Find where the given text appears and provide that cell's center as [X, Y] coordinate. 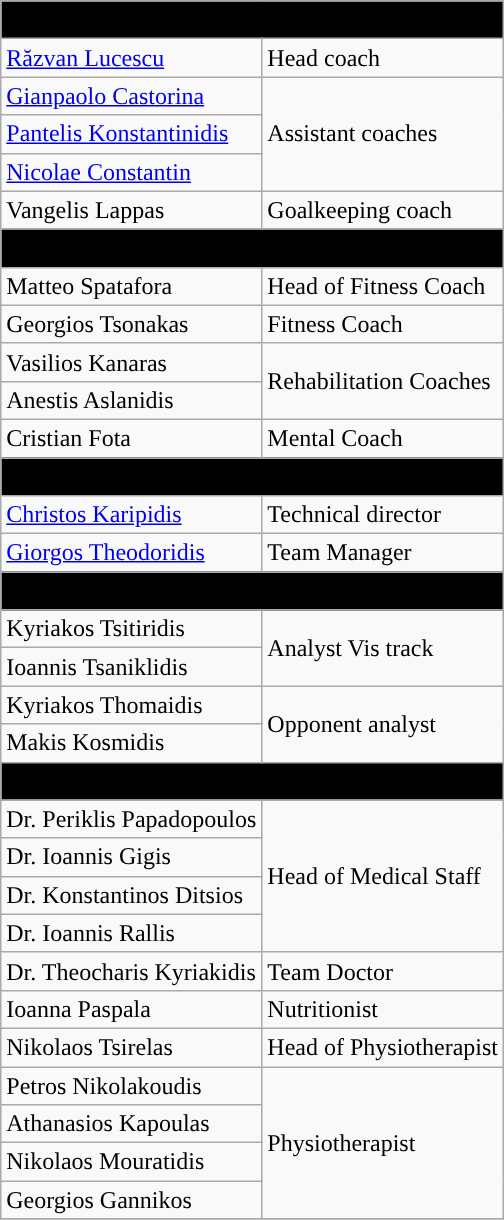
Mental Coach [383, 438]
Kyriakos Thomaidis [132, 705]
Giorgos Theodoridis [132, 553]
Petros Nikolakoudis [132, 1085]
Dr. Theocharis Kyriakidis [132, 971]
Opponent analyst [383, 724]
Nicolae Constantin [132, 172]
Vangelis Lappas [132, 210]
Georgios Tsonakas [132, 324]
Nikolaos Mouratidis [132, 1162]
Head of Fitness Coach [383, 286]
Răzvan Lucescu [132, 58]
Fitness Coach [383, 324]
Team Doctor [383, 971]
Medical department [252, 781]
Nutritionist [383, 1009]
Ioannis Tsaniklidis [132, 667]
Fitness coaches [252, 248]
Athanasios Kapoulas [132, 1124]
Dr. Ioannis Gigis [132, 857]
Pantelis Konstantinidis [132, 134]
Cristian Fota [132, 438]
Head of Physiotherapist [383, 1047]
Georgios Gannikos [132, 1200]
Goalkeeping coach [383, 210]
Rehabilitation Coaches [383, 381]
Makis Kosmidis [132, 743]
Dr. Ioannis Rallis [132, 933]
Team Manager [383, 553]
Technical director [383, 515]
Kyriakos Tsitiridis [132, 629]
Christos Karipidis [132, 515]
Analyst department|- [252, 591]
Anestis Aslanidis [132, 400]
Coaching staff [252, 20]
Dr. Konstantinos Ditsios [132, 895]
Dr. Periklis Papadopoulos [132, 819]
Matteo Spatafora [132, 286]
Gianpaolo Castorina [132, 96]
Ioanna Paspala [132, 1009]
Vasilios Kanaras [132, 362]
Assistant coaches [383, 134]
Physiotherapist [383, 1142]
Head coach [383, 58]
Sport management [252, 477]
Nikolaos Tsirelas [132, 1047]
Analyst Vis track [383, 648]
Head of Medical Staff [383, 876]
